Find where the given text appears and provide that cell's center as [x, y] coordinate. 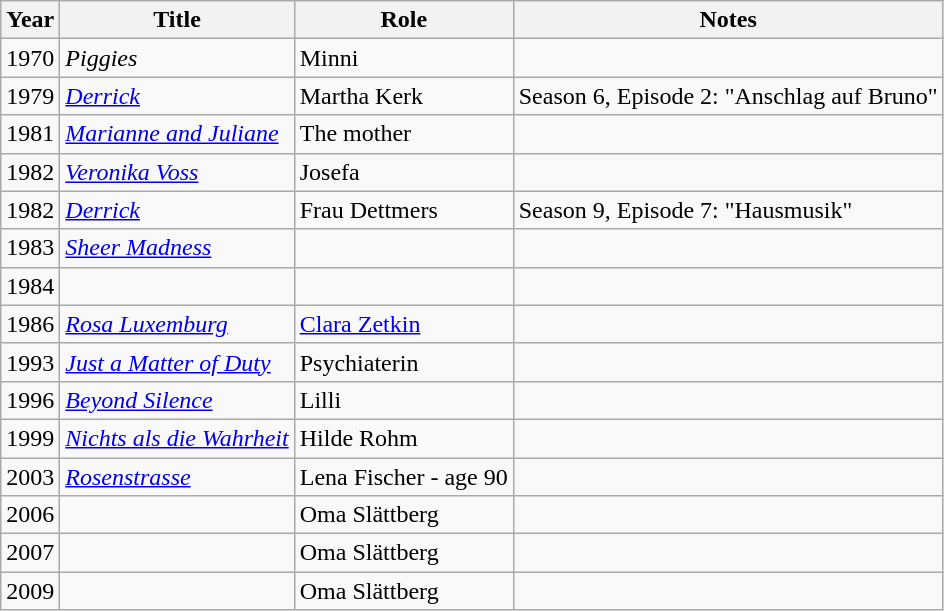
Beyond Silence [177, 400]
Josefa [404, 172]
Season 9, Episode 7: "Hausmusik" [728, 210]
Minni [404, 58]
Season 6, Episode 2: "Anschlag auf Bruno" [728, 96]
Clara Zetkin [404, 324]
Marianne and Juliane [177, 134]
1983 [30, 248]
Rosa Luxemburg [177, 324]
Frau Dettmers [404, 210]
2006 [30, 515]
Lilli [404, 400]
1993 [30, 362]
Nichts als die Wahrheit [177, 438]
2003 [30, 477]
Role [404, 20]
Just a Matter of Duty [177, 362]
Piggies [177, 58]
1999 [30, 438]
Rosenstrasse [177, 477]
1996 [30, 400]
2007 [30, 553]
Sheer Madness [177, 248]
Psychiaterin [404, 362]
Veronika Voss [177, 172]
1984 [30, 286]
2009 [30, 591]
The mother [404, 134]
Martha Kerk [404, 96]
Hilde Rohm [404, 438]
Lena Fischer - age 90 [404, 477]
Year [30, 20]
1979 [30, 96]
Title [177, 20]
1986 [30, 324]
1970 [30, 58]
1981 [30, 134]
Notes [728, 20]
